Identify which cell holds the provided text, then report its [x, y] central coordinate. 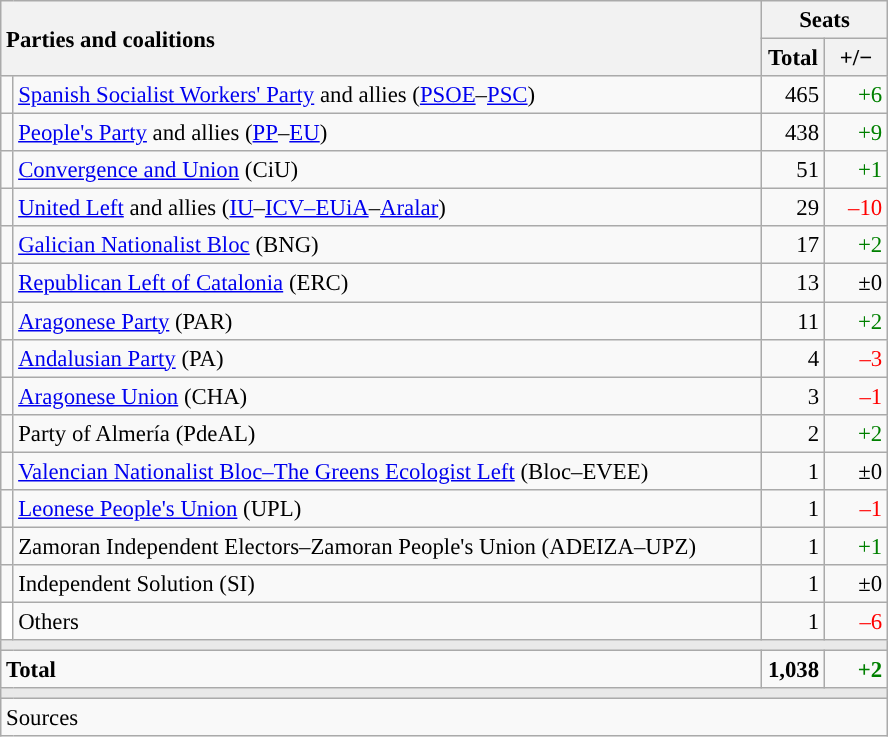
–6 [856, 621]
11 [792, 321]
Zamoran Independent Electors–Zamoran People's Union (ADEIZA–UPZ) [387, 546]
Seats [824, 20]
People's Party and allies (PP–EU) [387, 133]
Convergence and Union (CiU) [387, 170]
United Left and allies (IU–ICV–EUiA–Aralar) [387, 208]
1,038 [792, 670]
Andalusian Party (PA) [387, 358]
Galician Nationalist Bloc (BNG) [387, 245]
Valencian Nationalist Bloc–The Greens Ecologist Left (Bloc–EVEE) [387, 471]
+9 [856, 133]
465 [792, 95]
Sources [444, 718]
438 [792, 133]
Spanish Socialist Workers' Party and allies (PSOE–PSC) [387, 95]
13 [792, 283]
51 [792, 170]
Others [387, 621]
Aragonese Union (CHA) [387, 396]
Independent Solution (SI) [387, 584]
+/− [856, 58]
Republican Left of Catalonia (ERC) [387, 283]
29 [792, 208]
+6 [856, 95]
4 [792, 358]
Party of Almería (PdeAL) [387, 433]
Leonese People's Union (UPL) [387, 509]
3 [792, 396]
–3 [856, 358]
2 [792, 433]
Aragonese Party (PAR) [387, 321]
Parties and coalitions [382, 38]
–10 [856, 208]
17 [792, 245]
